Return the (x, y) coordinate for the center point of the cell that contains the specified text.  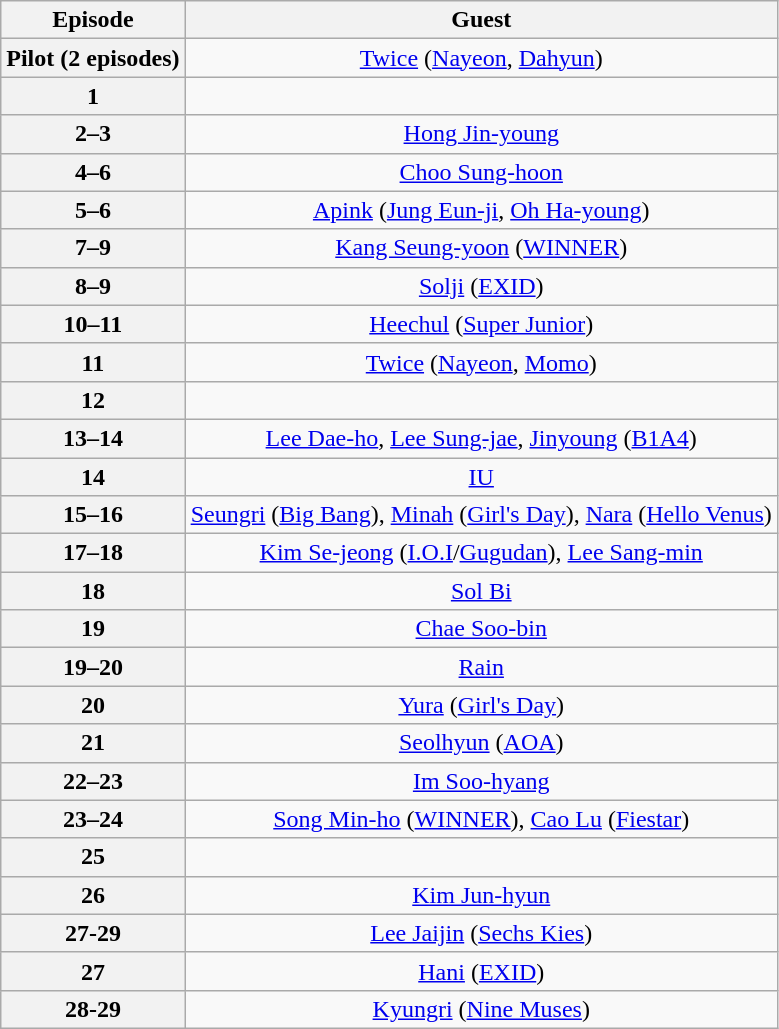
8–9 (93, 286)
Seungri (Big Bang), Minah (Girl's Day), Nara (Hello Venus) (481, 515)
25 (93, 857)
27-29 (93, 933)
11 (93, 362)
23–24 (93, 819)
27 (93, 971)
Lee Jaijin (Sechs Kies) (481, 933)
26 (93, 895)
Kyungri (Nine Muses) (481, 1009)
Guest (481, 20)
21 (93, 743)
Kang Seung-yoon (WINNER) (481, 248)
2–3 (93, 134)
1 (93, 96)
Solji (EXID) (481, 286)
20 (93, 705)
19 (93, 629)
Twice (Nayeon, Momo) (481, 362)
Kim Jun-hyun (481, 895)
Seolhyun (AOA) (481, 743)
Lee Dae-ho, Lee Sung-jae, Jinyoung (B1A4) (481, 438)
4–6 (93, 172)
Kim Se-jeong (I.O.I/Gugudan), Lee Sang-min (481, 553)
Sol Bi (481, 591)
Yura (Girl's Day) (481, 705)
19–20 (93, 667)
Pilot (2 episodes) (93, 58)
15–16 (93, 515)
Heechul (Super Junior) (481, 324)
22–23 (93, 781)
Rain (481, 667)
Twice (Nayeon, Dahyun) (481, 58)
Chae Soo-bin (481, 629)
IU (481, 477)
Episode (93, 20)
14 (93, 477)
Choo Sung-hoon (481, 172)
13–14 (93, 438)
Hani (EXID) (481, 971)
5–6 (93, 210)
Apink (Jung Eun-ji, Oh Ha-young) (481, 210)
Song Min-ho (WINNER), Cao Lu (Fiestar) (481, 819)
10–11 (93, 324)
Im Soo-hyang (481, 781)
12 (93, 400)
18 (93, 591)
28-29 (93, 1009)
7–9 (93, 248)
17–18 (93, 553)
Hong Jin-young (481, 134)
